Detect which cell encompasses the target text, then output its [X, Y] center coordinate. 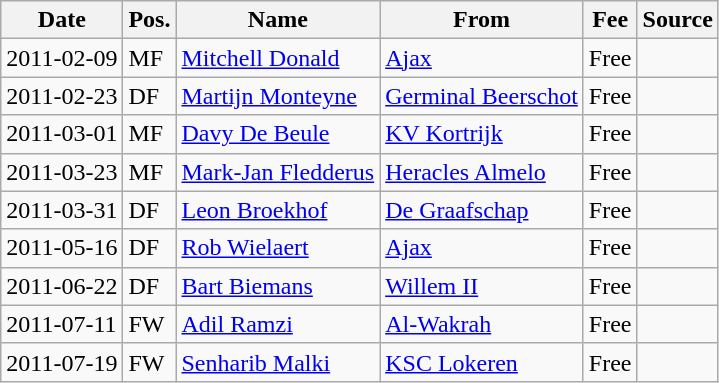
2011-03-01 [62, 134]
Bart Biemans [278, 286]
Heracles Almelo [482, 172]
KV Kortrijk [482, 134]
Rob Wielaert [278, 248]
Germinal Beerschot [482, 96]
Pos. [150, 20]
Fee [610, 20]
Adil Ramzi [278, 324]
Mitchell Donald [278, 58]
2011-05-16 [62, 248]
Mark-Jan Fledderus [278, 172]
2011-02-23 [62, 96]
Senharib Malki [278, 362]
De Graafschap [482, 210]
2011-03-23 [62, 172]
Martijn Monteyne [278, 96]
Willem II [482, 286]
Davy De Beule [278, 134]
KSC Lokeren [482, 362]
2011-06-22 [62, 286]
Al-Wakrah [482, 324]
Source [678, 20]
From [482, 20]
2011-02-09 [62, 58]
2011-07-19 [62, 362]
Leon Broekhof [278, 210]
2011-03-31 [62, 210]
2011-07-11 [62, 324]
Name [278, 20]
Date [62, 20]
